From the cell containing the given text, extract its center point as (X, Y) coordinate. 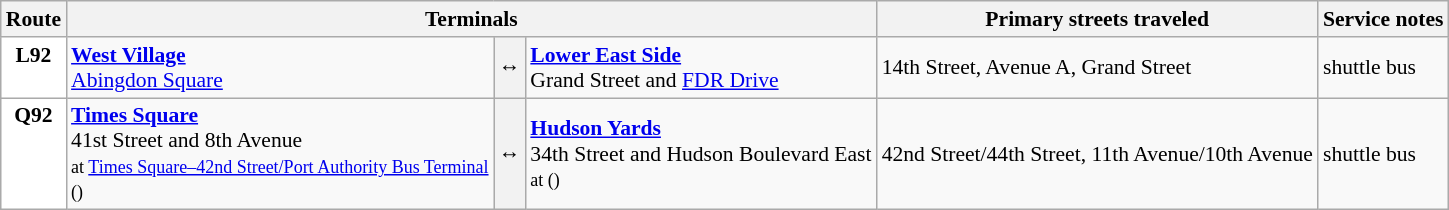
42nd Street/44th Street, 11th Avenue/10th Avenue (1098, 154)
West VillageAbingdon Square (280, 68)
Times Square41st Street and 8th Avenueat Times Square–42nd Street/Port Authority Bus Terminal() (280, 154)
Lower East SideGrand Street and FDR Drive (700, 68)
Hudson Yards34th Street and Hudson Boulevard Eastat () (700, 154)
Route (34, 19)
14th Street, Avenue A, Grand Street (1098, 68)
Terminals (472, 19)
Q92 (34, 154)
L92 (34, 68)
Service notes (1384, 19)
Primary streets traveled (1098, 19)
